For the text-containing cell, return its midpoint in [x, y] coordinate format. 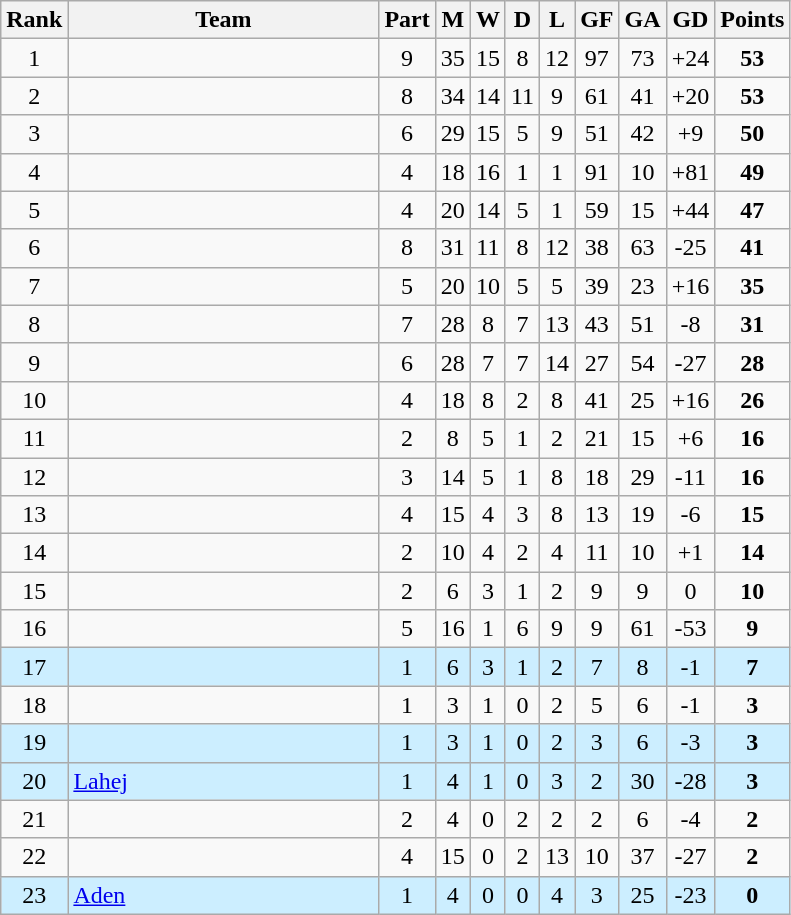
-23 [690, 895]
+20 [690, 96]
Aden [224, 895]
59 [597, 210]
30 [642, 781]
27 [597, 362]
38 [597, 248]
Lahej [224, 781]
-53 [690, 629]
42 [642, 134]
+1 [690, 553]
Points [752, 20]
17 [34, 667]
97 [597, 58]
GD [690, 20]
63 [642, 248]
-4 [690, 819]
37 [642, 857]
-3 [690, 743]
-11 [690, 477]
+81 [690, 172]
39 [597, 286]
47 [752, 210]
-25 [690, 248]
Part [407, 20]
22 [34, 857]
W [488, 20]
Rank [34, 20]
49 [752, 172]
91 [597, 172]
+9 [690, 134]
26 [752, 400]
GF [597, 20]
-6 [690, 515]
GA [642, 20]
34 [452, 96]
L [558, 20]
Team [224, 20]
-28 [690, 781]
M [452, 20]
+44 [690, 210]
-8 [690, 324]
+6 [690, 438]
D [522, 20]
50 [752, 134]
43 [597, 324]
+24 [690, 58]
73 [642, 58]
54 [642, 362]
